Identify which cell holds the provided text, then report its (x, y) central coordinate. 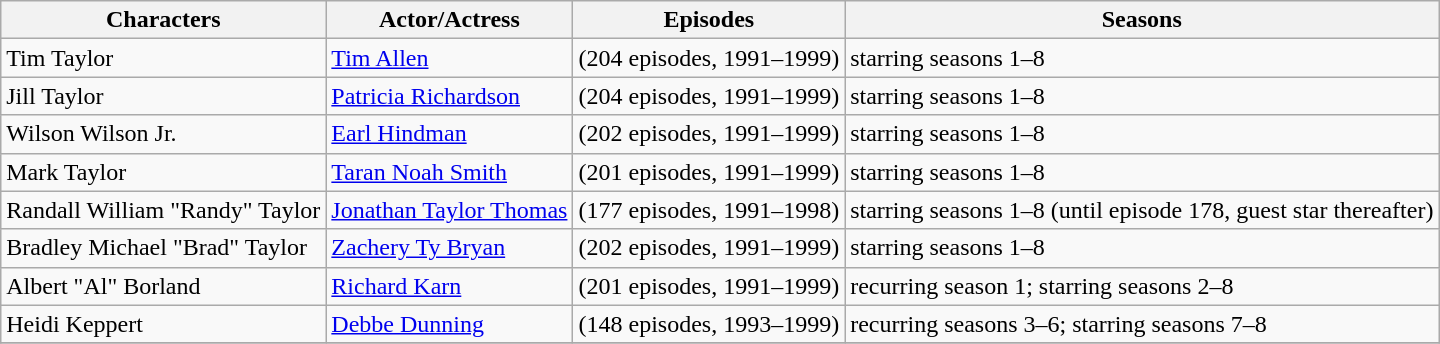
Tim Taylor (164, 58)
Jill Taylor (164, 96)
Characters (164, 20)
Tim Allen (450, 58)
Heidi Keppert (164, 324)
Earl Hindman (450, 134)
recurring season 1; starring seasons 2–8 (1142, 286)
Richard Karn (450, 286)
(148 episodes, 1993–1999) (709, 324)
Albert "Al" Borland (164, 286)
Randall William "Randy" Taylor (164, 210)
Episodes (709, 20)
Patricia Richardson (450, 96)
Bradley Michael "Brad" Taylor (164, 248)
starring seasons 1–8 (until episode 178, guest star thereafter) (1142, 210)
Zachery Ty Bryan (450, 248)
Mark Taylor (164, 172)
Wilson Wilson Jr. (164, 134)
Actor/Actress (450, 20)
(177 episodes, 1991–1998) (709, 210)
recurring seasons 3–6; starring seasons 7–8 (1142, 324)
Seasons (1142, 20)
Jonathan Taylor Thomas (450, 210)
Debbe Dunning (450, 324)
Taran Noah Smith (450, 172)
